Return (x, y) of the center of cell containing provided text 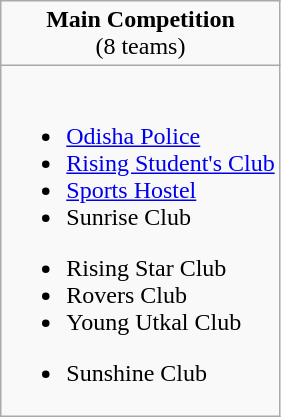
Main Competition(8 teams) (140, 34)
Odisha PoliceRising Student's ClubSports HostelSunrise ClubRising Star ClubRovers ClubYoung Utkal ClubSunshine Club (140, 241)
